Pinpoint the cell where the given text exists, returning its [X, Y] midpoint coordinate. 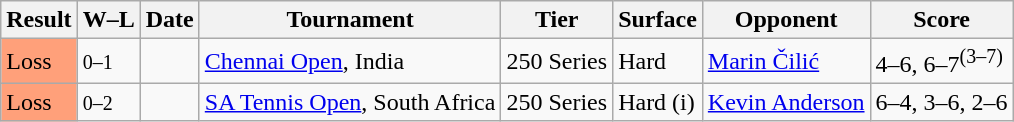
Score [942, 20]
6–4, 3–6, 2–6 [942, 102]
Tier [557, 20]
Hard [658, 62]
0–2 [108, 102]
SA Tennis Open, South Africa [350, 102]
Marin Čilić [786, 62]
Chennai Open, India [350, 62]
Hard (i) [658, 102]
Opponent [786, 20]
Date [170, 20]
0–1 [108, 62]
Result [39, 20]
Kevin Anderson [786, 102]
4–6, 6–7(3–7) [942, 62]
W–L [108, 20]
Surface [658, 20]
Tournament [350, 20]
